For the text-containing cell, return its midpoint in (X, Y) coordinate format. 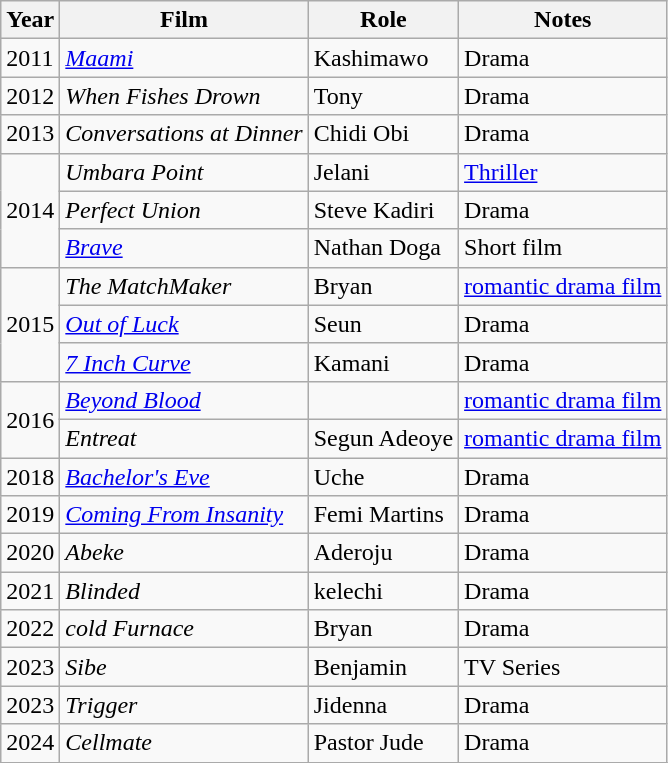
Year (30, 20)
cold Furnace (184, 629)
2012 (30, 96)
2013 (30, 134)
Nathan Doga (383, 248)
Uche (383, 477)
2016 (30, 419)
Entreat (184, 438)
Film (184, 20)
kelechi (383, 591)
Notes (563, 20)
Blinded (184, 591)
Jidenna (383, 705)
Brave (184, 248)
2018 (30, 477)
Cellmate (184, 743)
Beyond Blood (184, 400)
Conversations at Dinner (184, 134)
Umbara Point (184, 172)
Thriller (563, 172)
TV Series (563, 667)
2024 (30, 743)
Maami (184, 58)
2019 (30, 515)
Kamani (383, 362)
2021 (30, 591)
Short film (563, 248)
7 Inch Curve (184, 362)
Steve Kadiri (383, 210)
Jelani (383, 172)
Benjamin (383, 667)
Abeke (184, 553)
Bachelor's Eve (184, 477)
2014 (30, 210)
Perfect Union (184, 210)
Seun (383, 324)
2020 (30, 553)
Sibe (184, 667)
Chidi Obi (383, 134)
Femi Martins (383, 515)
2015 (30, 324)
2022 (30, 629)
Coming From Insanity (184, 515)
When Fishes Drown (184, 96)
Aderoju (383, 553)
Out of Luck (184, 324)
Segun Adeoye (383, 438)
The MatchMaker (184, 286)
2011 (30, 58)
Kashimawo (383, 58)
Tony (383, 96)
Pastor Jude (383, 743)
Trigger (184, 705)
Role (383, 20)
